For the text-containing cell, return its midpoint in [X, Y] coordinate format. 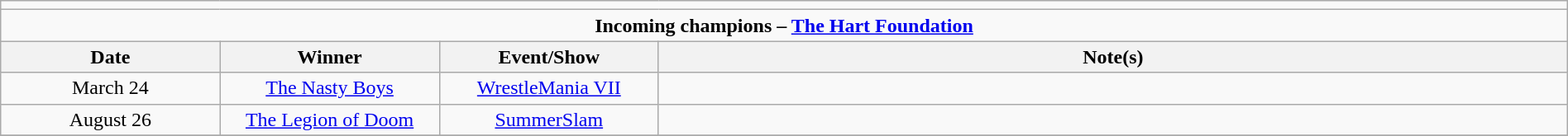
Event/Show [549, 57]
Date [111, 57]
Winner [329, 57]
The Legion of Doom [329, 120]
The Nasty Boys [329, 88]
March 24 [111, 88]
SummerSlam [549, 120]
WrestleMania VII [549, 88]
August 26 [111, 120]
Incoming champions – The Hart Foundation [784, 26]
Note(s) [1113, 57]
